Find where the given text appears and provide that cell's center as [x, y] coordinate. 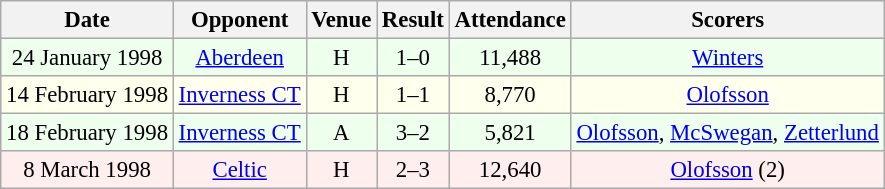
2–3 [414, 170]
Opponent [240, 20]
11,488 [510, 58]
Olofsson, McSwegan, Zetterlund [728, 133]
5,821 [510, 133]
1–1 [414, 95]
8 March 1998 [88, 170]
Scorers [728, 20]
14 February 1998 [88, 95]
8,770 [510, 95]
3–2 [414, 133]
Olofsson [728, 95]
Venue [342, 20]
12,640 [510, 170]
Date [88, 20]
Aberdeen [240, 58]
Result [414, 20]
Celtic [240, 170]
1–0 [414, 58]
Olofsson (2) [728, 170]
Attendance [510, 20]
18 February 1998 [88, 133]
A [342, 133]
24 January 1998 [88, 58]
Winters [728, 58]
